Capture the cell that displays the provided text and extract its [x, y] central coordinate. 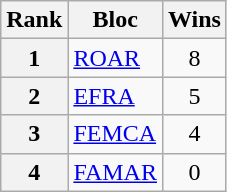
1 [34, 58]
5 [194, 96]
Wins [194, 20]
ROAR [116, 58]
EFRA [116, 96]
8 [194, 58]
FAMAR [116, 172]
Bloc [116, 20]
2 [34, 96]
0 [194, 172]
3 [34, 134]
Rank [34, 20]
FEMCA [116, 134]
